Capture the cell that displays the provided text and extract its (X, Y) central coordinate. 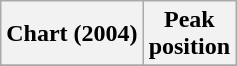
Chart (2004) (72, 34)
Peakposition (189, 34)
